Identify which cell holds the provided text, then report its (X, Y) central coordinate. 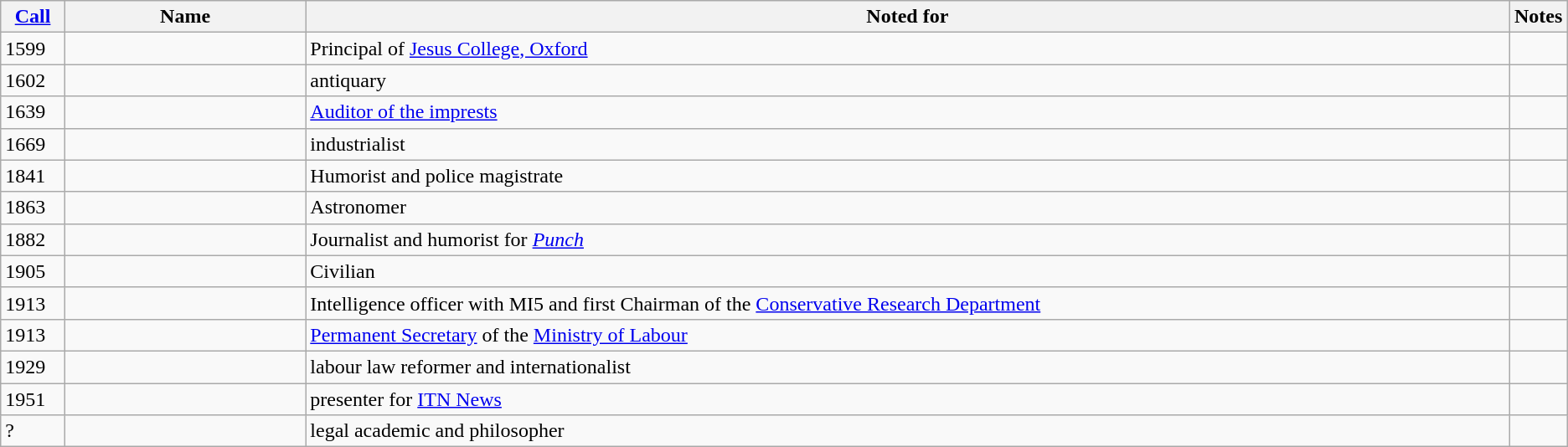
1602 (34, 80)
1841 (34, 176)
Call (34, 17)
1599 (34, 49)
1882 (34, 239)
Name (184, 17)
1951 (34, 399)
Permanent Secretary of the Ministry of Labour (908, 335)
Journalist and humorist for Punch (908, 239)
Principal of Jesus College, Oxford (908, 49)
presenter for ITN News (908, 399)
legal academic and philosopher (908, 431)
industrialist (908, 144)
Auditor of the imprests (908, 112)
1863 (34, 208)
1639 (34, 112)
1905 (34, 271)
Humorist and police magistrate (908, 176)
antiquary (908, 80)
Civilian (908, 271)
1669 (34, 144)
labour law reformer and internationalist (908, 367)
Astronomer (908, 208)
Intelligence officer with MI5 and first Chairman of the Conservative Research Department (908, 303)
Notes (1538, 17)
? (34, 431)
1929 (34, 367)
Noted for (908, 17)
